Capture the cell that displays the provided text and extract its [x, y] central coordinate. 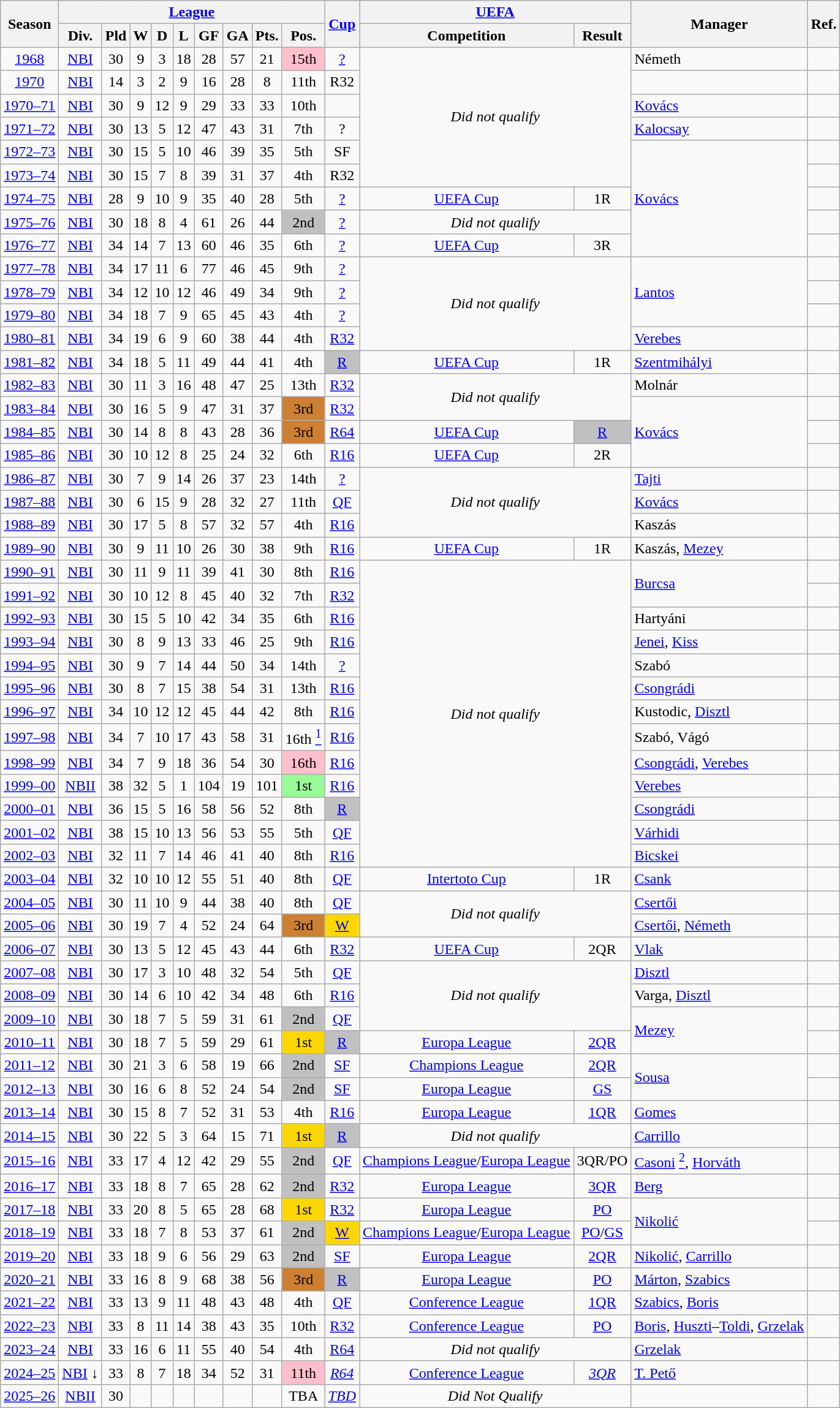
1998–99 [29, 762]
2017–18 [29, 1209]
20 [141, 1209]
1994–95 [29, 665]
2025–26 [29, 1396]
Ref. [823, 24]
1990–91 [29, 572]
Competition [466, 36]
Szabics, Boris [719, 1303]
Boris, Huszti–Toldi, Grzelak [719, 1326]
77 [208, 268]
PO/GS [602, 1233]
Grzelak [719, 1349]
2 [162, 82]
Hartyáni [719, 618]
GA [238, 36]
1980–81 [29, 339]
Csank [719, 879]
1978–79 [29, 292]
2022–23 [29, 1326]
15th [303, 59]
2012–13 [29, 1089]
1968 [29, 59]
Sousa [719, 1077]
1976–77 [29, 245]
Szabó [719, 665]
League [192, 12]
62 [267, 1186]
D [162, 36]
Berg [719, 1186]
2020–21 [29, 1279]
Molnár [719, 385]
50 [238, 665]
Disztl [719, 972]
1971–72 [29, 129]
GS [602, 1089]
1992–93 [29, 618]
Did Not Qualify [495, 1396]
UEFA [495, 12]
2007–08 [29, 972]
66 [267, 1065]
Carrillo [719, 1135]
2019–20 [29, 1256]
Champions League [466, 1065]
Csongrádi, Verebes [719, 762]
Kalocsay [719, 129]
1970 [29, 82]
23 [267, 479]
27 [267, 502]
Jenei, Kiss [719, 642]
1999–00 [29, 785]
1984–85 [29, 432]
63 [267, 1256]
2009–10 [29, 1019]
Pos. [303, 36]
Csertői [719, 903]
2001–02 [29, 832]
16th [303, 762]
2016–17 [29, 1186]
Várhidi [719, 832]
Vlak [719, 949]
1988–89 [29, 525]
Mezey [719, 1031]
1970–71 [29, 105]
Csertői, Németh [719, 926]
2008–09 [29, 996]
Manager [719, 24]
1985–86 [29, 455]
2003–04 [29, 879]
1991–92 [29, 595]
Bicskei [719, 855]
16th 1 [303, 738]
1981–82 [29, 362]
71 [267, 1135]
1995–96 [29, 689]
3R [602, 245]
Németh [719, 59]
Kaszás, Mezey [719, 548]
TBD [342, 1396]
1996–97 [29, 712]
1975–76 [29, 222]
1982–83 [29, 385]
Nikolić, Carrillo [719, 1256]
L [184, 36]
1993–94 [29, 642]
TBA [303, 1396]
2024–25 [29, 1372]
Tajti [719, 479]
Pts. [267, 36]
2013–14 [29, 1112]
51 [238, 879]
Nikolić [719, 1221]
2010–11 [29, 1042]
2002–03 [29, 855]
Szabó, Vágó [719, 738]
Div. [80, 36]
Cup [342, 24]
Szentmihályi [719, 362]
3QR/PO [602, 1160]
Pld [116, 36]
NBI ↓ [80, 1372]
Kustodic, Disztl [719, 712]
2005–06 [29, 926]
2000–01 [29, 809]
2011–12 [29, 1065]
1972–73 [29, 152]
Lantos [719, 292]
Season [29, 24]
Intertoto Cup [466, 879]
2018–19 [29, 1233]
1987–88 [29, 502]
Gomes [719, 1112]
2R [602, 455]
2023–24 [29, 1349]
1986–87 [29, 479]
1983–84 [29, 409]
2004–05 [29, 903]
1977–78 [29, 268]
1974–75 [29, 199]
Varga, Disztl [719, 996]
1979–80 [29, 316]
1 [184, 785]
Márton, Szabics [719, 1279]
2014–15 [29, 1135]
Kaszás [719, 525]
22 [141, 1135]
2015–16 [29, 1160]
1973–74 [29, 175]
1997–98 [29, 738]
2021–22 [29, 1303]
101 [267, 785]
GF [208, 36]
Result [602, 36]
T. Pető [719, 1372]
Casoni 2, Horváth [719, 1160]
1989–90 [29, 548]
104 [208, 785]
Burcsa [719, 583]
2006–07 [29, 949]
